Locate the cell with the specified text and output its [x, y] center coordinate. 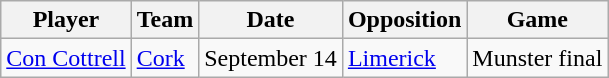
Limerick [404, 58]
Con Cottrell [66, 58]
Game [538, 20]
Opposition [404, 20]
Date [271, 20]
Player [66, 20]
Munster final [538, 58]
Cork [165, 58]
Team [165, 20]
September 14 [271, 58]
